Search for the cell housing the specified text and yield its [X, Y] center coordinate. 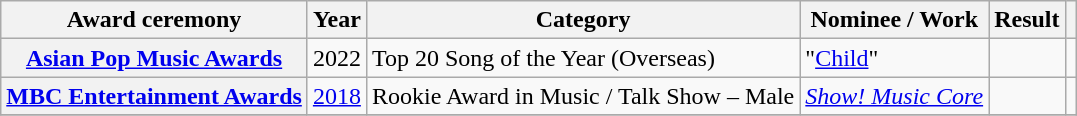
Category [582, 20]
"Child" [894, 58]
Year [336, 20]
2022 [336, 58]
Result [1027, 20]
Award ceremony [154, 20]
Nominee / Work [894, 20]
MBC Entertainment Awards [154, 96]
Asian Pop Music Awards [154, 58]
2018 [336, 96]
Show! Music Core [894, 96]
Rookie Award in Music / Talk Show – Male [582, 96]
Top 20 Song of the Year (Overseas) [582, 58]
